Determine the (x, y) coordinate at the center of the cell enclosing the given text.  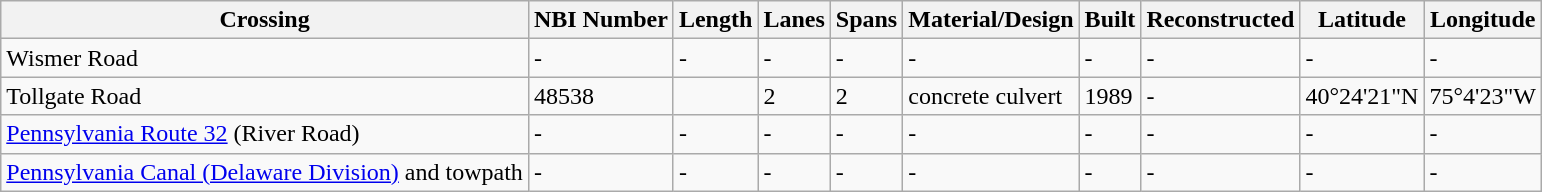
Length (715, 20)
Pennsylvania Route 32 (River Road) (265, 134)
concrete culvert (991, 96)
Wismer Road (265, 58)
48538 (600, 96)
Lanes (794, 20)
75°4'23"W (1482, 96)
Latitude (1362, 20)
40°24'21"N (1362, 96)
Material/Design (991, 20)
Built (1110, 20)
Tollgate Road (265, 96)
1989 (1110, 96)
Pennsylvania Canal (Delaware Division) and towpath (265, 172)
Crossing (265, 20)
Longitude (1482, 20)
NBI Number (600, 20)
Spans (866, 20)
Reconstructed (1220, 20)
